Determine the (X, Y) coordinate at the center of the cell enclosing the given text.  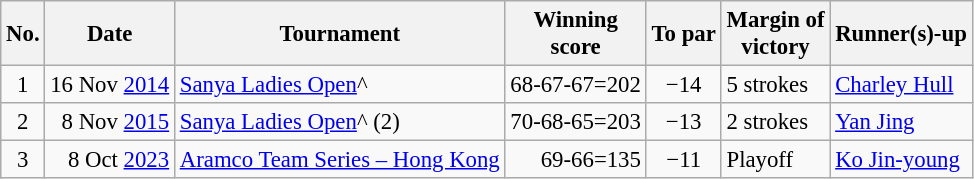
2 strokes (776, 122)
Aramco Team Series – Hong Kong (340, 160)
69-66=135 (576, 160)
8 Nov 2015 (110, 122)
To par (684, 34)
Sanya Ladies Open^ (340, 85)
Sanya Ladies Open^ (2) (340, 122)
1 (23, 85)
Ko Jin-young (901, 160)
Tournament (340, 34)
3 (23, 160)
70-68-65=203 (576, 122)
Charley Hull (901, 85)
Margin ofvictory (776, 34)
8 Oct 2023 (110, 160)
Playoff (776, 160)
2 (23, 122)
68-67-67=202 (576, 85)
Winningscore (576, 34)
−11 (684, 160)
−13 (684, 122)
−14 (684, 85)
Yan Jing (901, 122)
Runner(s)-up (901, 34)
Date (110, 34)
5 strokes (776, 85)
16 Nov 2014 (110, 85)
No. (23, 34)
